Capture the cell that displays the provided text and extract its [X, Y] central coordinate. 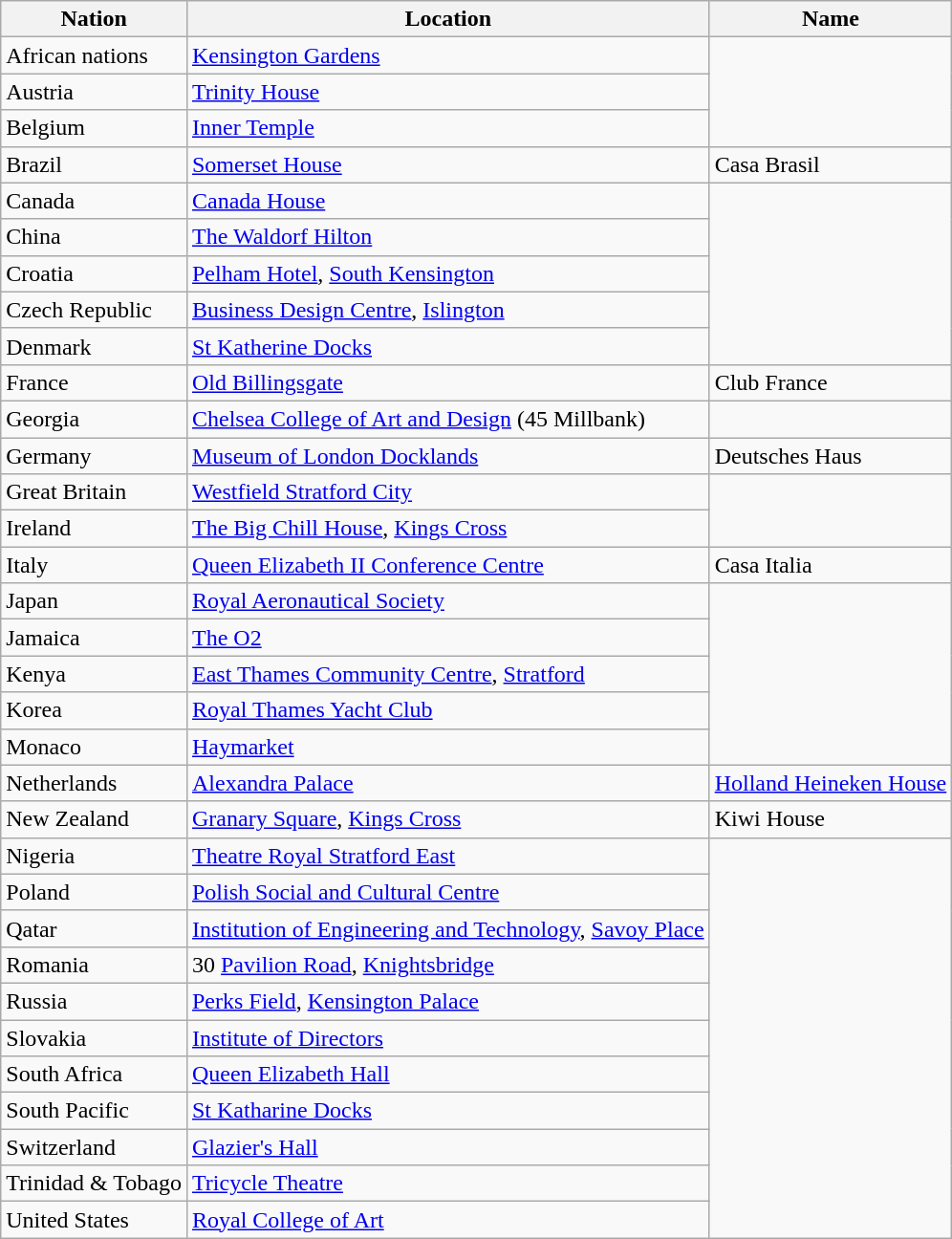
Trinity House [447, 92]
Nation [94, 19]
Brazil [94, 164]
The O2 [447, 638]
Denmark [94, 346]
Slovakia [94, 1037]
30 Pavilion Road, Knightsbridge [447, 965]
Poland [94, 892]
Kenya [94, 674]
Ireland [94, 529]
Royal College of Art [447, 1220]
Italy [94, 565]
South Africa [94, 1075]
Location [447, 19]
Royal Thames Yacht Club [447, 710]
Kensington Gardens [447, 55]
Westfield Stratford City [447, 492]
East Thames Community Centre, Stratford [447, 674]
Granary Square, Kings Cross [447, 819]
Czech Republic [94, 310]
Great Britain [94, 492]
Old Billingsgate [447, 382]
Chelsea College of Art and Design (45 Millbank) [447, 419]
Casa Italia [831, 565]
African nations [94, 55]
Nigeria [94, 856]
South Pacific [94, 1111]
Netherlands [94, 783]
The Big Chill House, Kings Cross [447, 529]
Inner Temple [447, 128]
Jamaica [94, 638]
Deutsches Haus [831, 456]
Japan [94, 601]
Tricycle Theatre [447, 1184]
Institution of Engineering and Technology, Savoy Place [447, 928]
Kiwi House [831, 819]
Pelham Hotel, South Kensington [447, 273]
Belgium [94, 128]
Romania [94, 965]
Canada House [447, 201]
Korea [94, 710]
St Katharine Docks [447, 1111]
Glazier's Hall [447, 1147]
Holland Heineken House [831, 783]
Qatar [94, 928]
Institute of Directors [447, 1037]
Name [831, 19]
Russia [94, 1001]
Casa Brasil [831, 164]
France [94, 382]
Croatia [94, 273]
United States [94, 1220]
Royal Aeronautical Society [447, 601]
Georgia [94, 419]
Trinidad & Tobago [94, 1184]
Canada [94, 201]
Haymarket [447, 747]
Perks Field, Kensington Palace [447, 1001]
Business Design Centre, Islington [447, 310]
Austria [94, 92]
New Zealand [94, 819]
Alexandra Palace [447, 783]
China [94, 237]
Club France [831, 382]
Theatre Royal Stratford East [447, 856]
Queen Elizabeth II Conference Centre [447, 565]
Somerset House [447, 164]
Germany [94, 456]
Polish Social and Cultural Centre [447, 892]
Museum of London Docklands [447, 456]
The Waldorf Hilton [447, 237]
St Katherine Docks [447, 346]
Monaco [94, 747]
Switzerland [94, 1147]
Queen Elizabeth Hall [447, 1075]
